Determine the [x, y] coordinate at the center of the cell enclosing the given text.  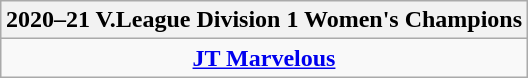
JT Marvelous [264, 58]
2020–21 V.League Division 1 Women's Champions [264, 20]
